Output the [X, Y] coordinate of the center of the cell containing the given text.  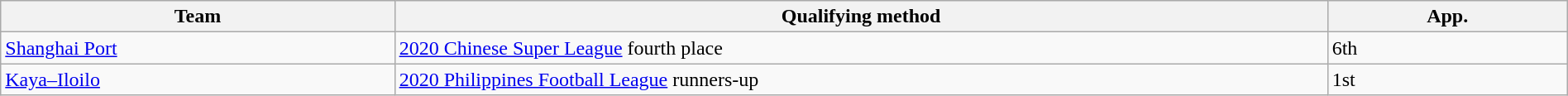
6th [1447, 48]
2020 Philippines Football League runners-up [861, 79]
2020 Chinese Super League fourth place [861, 48]
Kaya–Iloilo [198, 79]
App. [1447, 17]
Shanghai Port [198, 48]
1st [1447, 79]
Team [198, 17]
Qualifying method [861, 17]
